Detect which cell encompasses the target text, then output its [x, y] center coordinate. 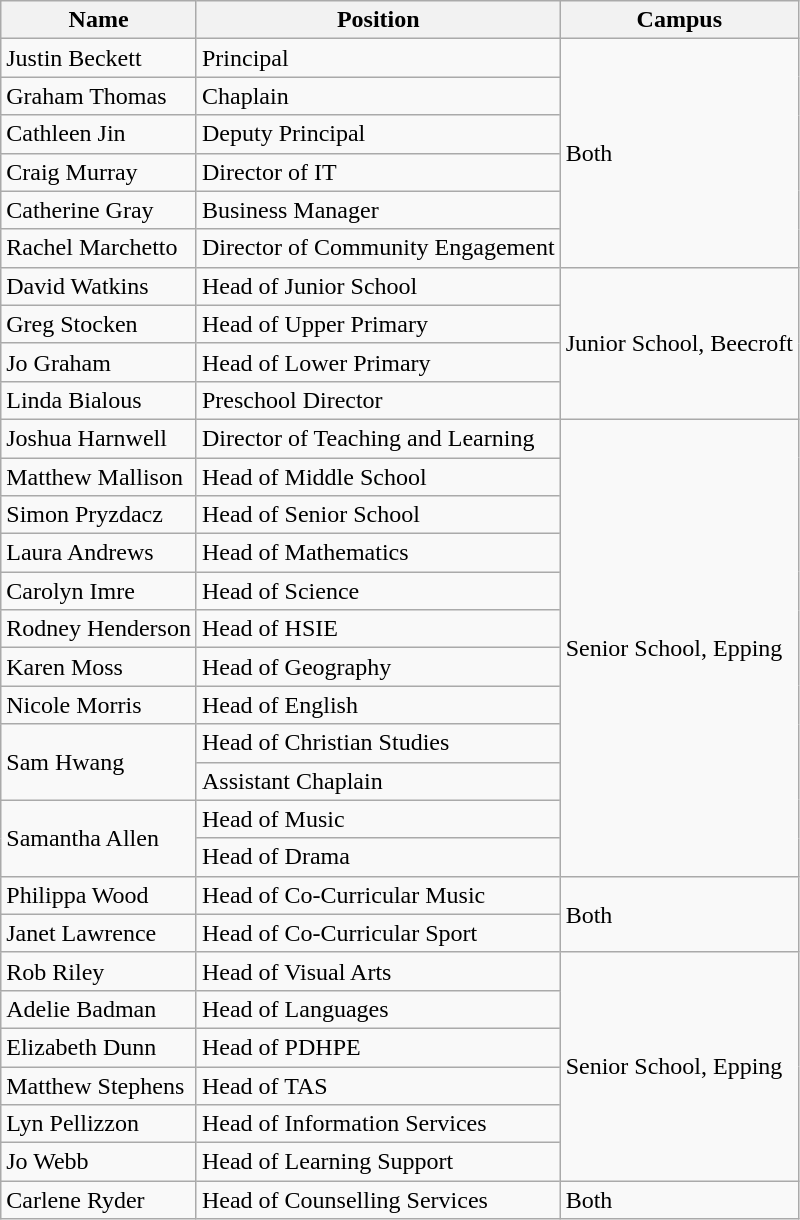
Graham Thomas [99, 96]
Craig Murray [99, 172]
Head of Middle School [378, 477]
Lyn Pellizzon [99, 1124]
Head of Geography [378, 667]
Preschool Director [378, 400]
Laura Andrews [99, 553]
Head of Information Services [378, 1124]
Head of PDHPE [378, 1047]
Name [99, 20]
Jo Webb [99, 1162]
Head of Learning Support [378, 1162]
Director of Community Engagement [378, 248]
Rob Riley [99, 971]
Head of Mathematics [378, 553]
Head of TAS [378, 1085]
Junior School, Beecroft [679, 343]
Sam Hwang [99, 762]
Head of English [378, 705]
Joshua Harnwell [99, 438]
Carlene Ryder [99, 1200]
Rodney Henderson [99, 629]
Business Manager [378, 210]
Matthew Mallison [99, 477]
Chaplain [378, 96]
Assistant Chaplain [378, 781]
Karen Moss [99, 667]
Director of IT [378, 172]
Greg Stocken [99, 324]
Janet Lawrence [99, 933]
Head of Lower Primary [378, 362]
Nicole Morris [99, 705]
Samantha Allen [99, 838]
Position [378, 20]
Matthew Stephens [99, 1085]
David Watkins [99, 286]
Head of Co-Curricular Sport [378, 933]
Director of Teaching and Learning [378, 438]
Philippa Wood [99, 895]
Linda Bialous [99, 400]
Head of Counselling Services [378, 1200]
Adelie Badman [99, 1009]
Head of Co-Curricular Music [378, 895]
Head of Christian Studies [378, 743]
Head of Languages [378, 1009]
Head of Visual Arts [378, 971]
Jo Graham [99, 362]
Head of Drama [378, 857]
Simon Pryzdacz [99, 515]
Justin Beckett [99, 58]
Campus [679, 20]
Head of Music [378, 819]
Catherine Gray [99, 210]
Head of Junior School [378, 286]
Rachel Marchetto [99, 248]
Head of Upper Primary [378, 324]
Head of Science [378, 591]
Deputy Principal [378, 134]
Cathleen Jin [99, 134]
Carolyn Imre [99, 591]
Principal [378, 58]
Head of Senior School [378, 515]
Head of HSIE [378, 629]
Elizabeth Dunn [99, 1047]
